Output the (x, y) coordinate of the center of the cell containing the given text.  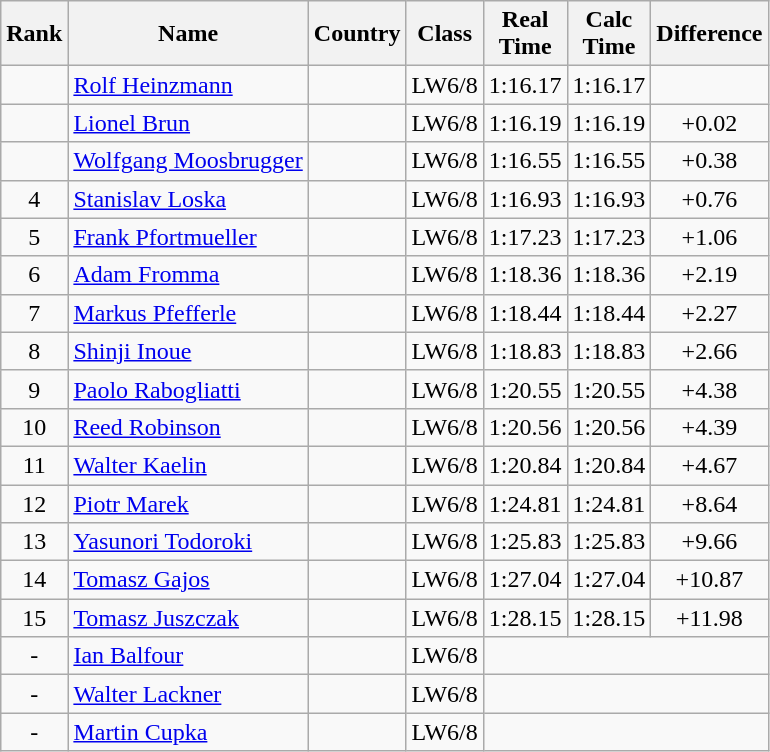
Country (357, 34)
Class (444, 34)
Wolfgang Moosbrugger (188, 161)
Adam Fromma (188, 275)
+2.19 (710, 275)
Markus Pfefferle (188, 313)
Shinji Inoue (188, 351)
+11.98 (710, 618)
+9.66 (710, 542)
RealTime (525, 34)
Paolo Rabogliatti (188, 389)
Reed Robinson (188, 427)
9 (34, 389)
+8.64 (710, 503)
5 (34, 237)
+4.67 (710, 465)
Piotr Marek (188, 503)
Lionel Brun (188, 123)
Rolf Heinzmann (188, 85)
Frank Pfortmueller (188, 237)
13 (34, 542)
8 (34, 351)
+4.39 (710, 427)
Walter Lackner (188, 694)
4 (34, 199)
+1.06 (710, 237)
12 (34, 503)
+2.66 (710, 351)
+0.76 (710, 199)
6 (34, 275)
+0.38 (710, 161)
+10.87 (710, 580)
Yasunori Todoroki (188, 542)
Stanislav Loska (188, 199)
10 (34, 427)
+4.38 (710, 389)
7 (34, 313)
+2.27 (710, 313)
14 (34, 580)
Martin Cupka (188, 732)
Walter Kaelin (188, 465)
Tomasz Gajos (188, 580)
15 (34, 618)
CalcTime (609, 34)
Ian Balfour (188, 656)
Rank (34, 34)
+0.02 (710, 123)
Tomasz Juszczak (188, 618)
Name (188, 34)
11 (34, 465)
Difference (710, 34)
